Pinpoint the cell where the given text exists, returning its [x, y] midpoint coordinate. 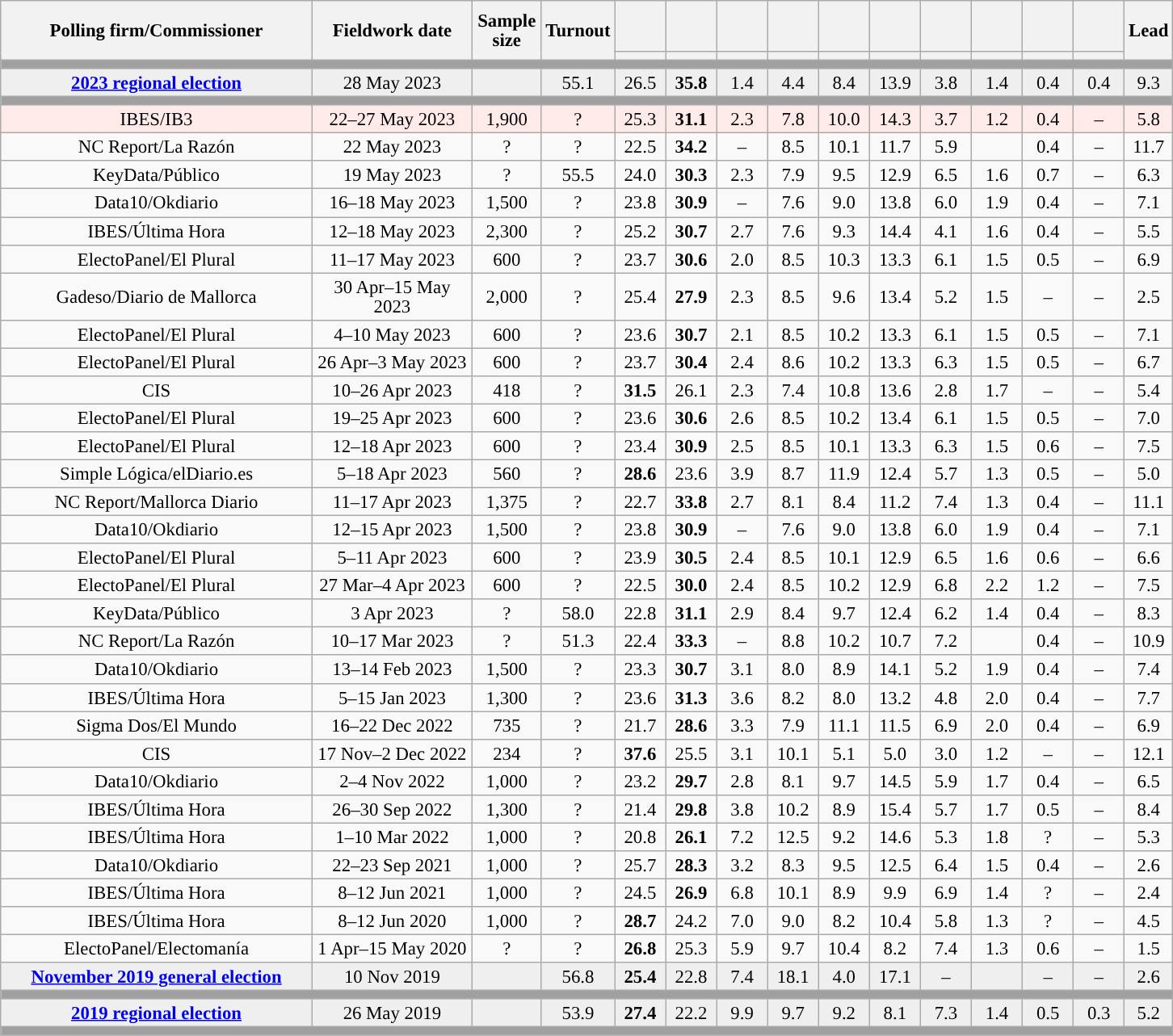
30.3 [692, 176]
Sigma Dos/El Mundo [157, 725]
7.8 [793, 120]
22–27 May 2023 [392, 120]
3.3 [742, 725]
8.6 [793, 362]
5–11 Apr 2023 [392, 557]
24.2 [692, 921]
735 [507, 725]
4.5 [1149, 921]
Polling firm/Commissioner [157, 31]
Sample size [507, 31]
1.8 [997, 837]
3.0 [945, 753]
10 Nov 2019 [392, 977]
30 Apr–15 May 2023 [392, 297]
22 May 2023 [392, 147]
55.1 [578, 82]
4–10 May 2023 [392, 334]
37.6 [640, 753]
ElectoPanel/Electomanía [157, 950]
11–17 May 2023 [392, 258]
17 Nov–2 Dec 2022 [392, 753]
12–18 May 2023 [392, 231]
19 May 2023 [392, 176]
28.3 [692, 866]
14.6 [895, 837]
1 Apr–15 May 2020 [392, 950]
3.7 [945, 120]
0.3 [1099, 1013]
IBES/IB3 [157, 120]
34.2 [692, 147]
1–10 Mar 2022 [392, 837]
2023 regional election [157, 82]
53.9 [578, 1013]
22–23 Sep 2021 [392, 866]
4.1 [945, 231]
NC Report/Mallorca Diario [157, 502]
11.5 [895, 725]
26.9 [692, 893]
27 Mar–4 Apr 2023 [392, 586]
13.9 [895, 82]
14.3 [895, 120]
25.5 [692, 753]
33.3 [692, 641]
2–4 Nov 2022 [392, 782]
10.3 [843, 258]
28 May 2023 [392, 82]
22.7 [640, 502]
30.4 [692, 362]
10–17 Mar 2023 [392, 641]
58.0 [578, 614]
560 [507, 473]
3.9 [742, 473]
26 Apr–3 May 2023 [392, 362]
8–12 Jun 2020 [392, 921]
28.7 [640, 921]
2,300 [507, 231]
2,000 [507, 297]
51.3 [578, 641]
23.4 [640, 446]
21.4 [640, 809]
6.7 [1149, 362]
8.8 [793, 641]
30.5 [692, 557]
25.7 [640, 866]
23.2 [640, 782]
20.8 [640, 837]
3 Apr 2023 [392, 614]
November 2019 general election [157, 977]
3.6 [742, 698]
6.6 [1149, 557]
1,900 [507, 120]
4.0 [843, 977]
16–22 Dec 2022 [392, 725]
11–17 Apr 2023 [392, 502]
6.2 [945, 614]
5.1 [843, 753]
55.5 [578, 176]
31.3 [692, 698]
10–26 Apr 2023 [392, 391]
27.4 [640, 1013]
11.9 [843, 473]
418 [507, 391]
12.1 [1149, 753]
2.1 [742, 334]
26 May 2019 [392, 1013]
27.9 [692, 297]
0.7 [1049, 176]
31.5 [640, 391]
Simple Lógica/elDiario.es [157, 473]
4.8 [945, 698]
18.1 [793, 977]
234 [507, 753]
5.5 [1149, 231]
3.2 [742, 866]
21.7 [640, 725]
5–18 Apr 2023 [392, 473]
4.4 [793, 82]
29.7 [692, 782]
13–14 Feb 2023 [392, 670]
24.0 [640, 176]
26.5 [640, 82]
Turnout [578, 31]
1,375 [507, 502]
2.9 [742, 614]
33.8 [692, 502]
8.7 [793, 473]
Fieldwork date [392, 31]
26.8 [640, 950]
56.8 [578, 977]
16–18 May 2023 [392, 203]
9.6 [843, 297]
2.2 [997, 586]
14.4 [895, 231]
11.2 [895, 502]
23.3 [640, 670]
6.4 [945, 866]
7.7 [1149, 698]
5–15 Jan 2023 [392, 698]
30.0 [692, 586]
10.9 [1149, 641]
2019 regional election [157, 1013]
Lead [1149, 31]
15.4 [895, 809]
10.8 [843, 391]
35.8 [692, 82]
22.4 [640, 641]
19–25 Apr 2023 [392, 418]
8–12 Jun 2021 [392, 893]
24.5 [640, 893]
22.2 [692, 1013]
25.2 [640, 231]
12–15 Apr 2023 [392, 530]
23.9 [640, 557]
14.5 [895, 782]
17.1 [895, 977]
14.1 [895, 670]
12–18 Apr 2023 [392, 446]
29.8 [692, 809]
10.0 [843, 120]
10.7 [895, 641]
13.6 [895, 391]
Gadeso/Diario de Mallorca [157, 297]
7.3 [945, 1013]
26–30 Sep 2022 [392, 809]
13.2 [895, 698]
5.4 [1149, 391]
